Pinpoint the cell where the given text exists, returning its (X, Y) midpoint coordinate. 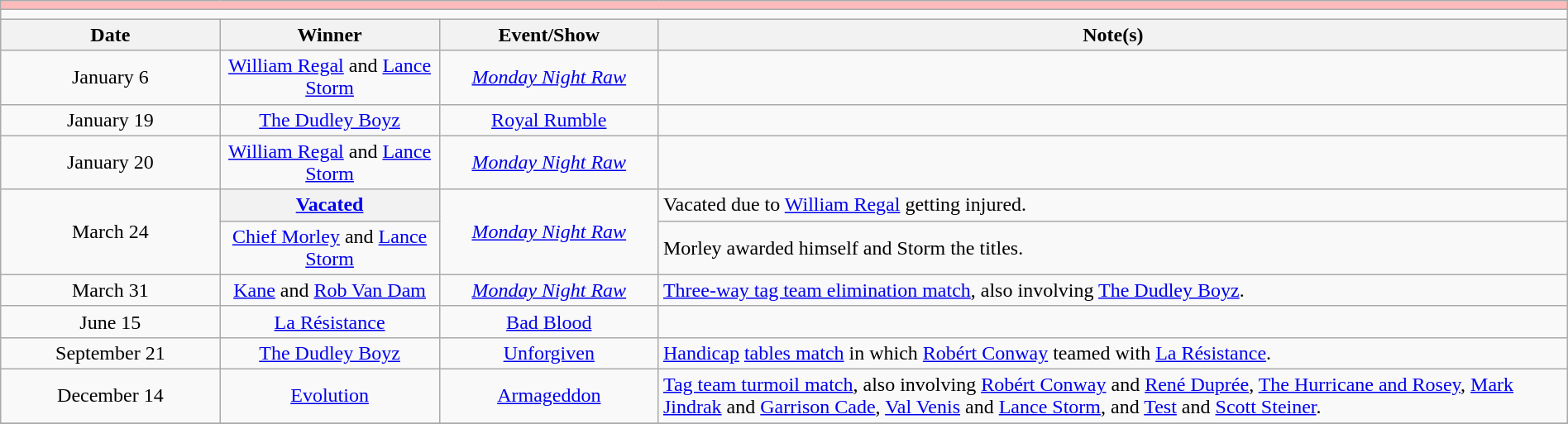
Bad Blood (549, 322)
Chief Morley and Lance Storm (329, 248)
Evolution (329, 395)
September 21 (111, 353)
Royal Rumble (549, 120)
Event/Show (549, 35)
March 31 (111, 290)
La Résistance (329, 322)
Vacated (329, 205)
Unforgiven (549, 353)
June 15 (111, 322)
January 19 (111, 120)
March 24 (111, 231)
Handicap tables match in which Robért Conway teamed with La Résistance. (1113, 353)
January 20 (111, 162)
Armageddon (549, 395)
December 14 (111, 395)
Vacated due to William Regal getting injured. (1113, 205)
Note(s) (1113, 35)
Kane and Rob Van Dam (329, 290)
Winner (329, 35)
Three-way tag team elimination match, also involving The Dudley Boyz. (1113, 290)
Morley awarded himself and Storm the titles. (1113, 248)
January 6 (111, 78)
Date (111, 35)
